Search for the cell housing the specified text and yield its [x, y] center coordinate. 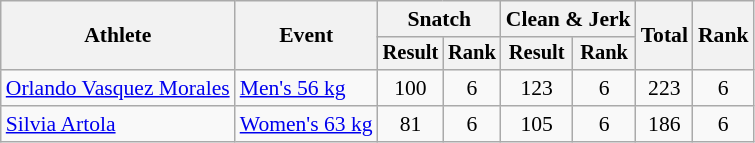
123 [537, 88]
105 [537, 124]
Women's 63 kg [306, 124]
223 [664, 88]
81 [411, 124]
Orlando Vasquez Morales [118, 88]
Athlete [118, 36]
Clean & Jerk [568, 19]
Men's 56 kg [306, 88]
Event [306, 36]
186 [664, 124]
Snatch [440, 19]
Silvia Artola [118, 124]
100 [411, 88]
Total [664, 36]
